Identify which cell holds the provided text, then report its [X, Y] central coordinate. 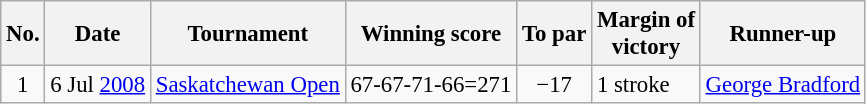
To par [554, 34]
6 Jul 2008 [98, 85]
67-67-71-66=271 [431, 85]
Tournament [248, 34]
Margin ofvictory [646, 34]
Runner-up [782, 34]
1 [23, 85]
Saskatchewan Open [248, 85]
No. [23, 34]
Date [98, 34]
−17 [554, 85]
1 stroke [646, 85]
George Bradford [782, 85]
Winning score [431, 34]
